Return (X, Y) of the center of cell containing provided text 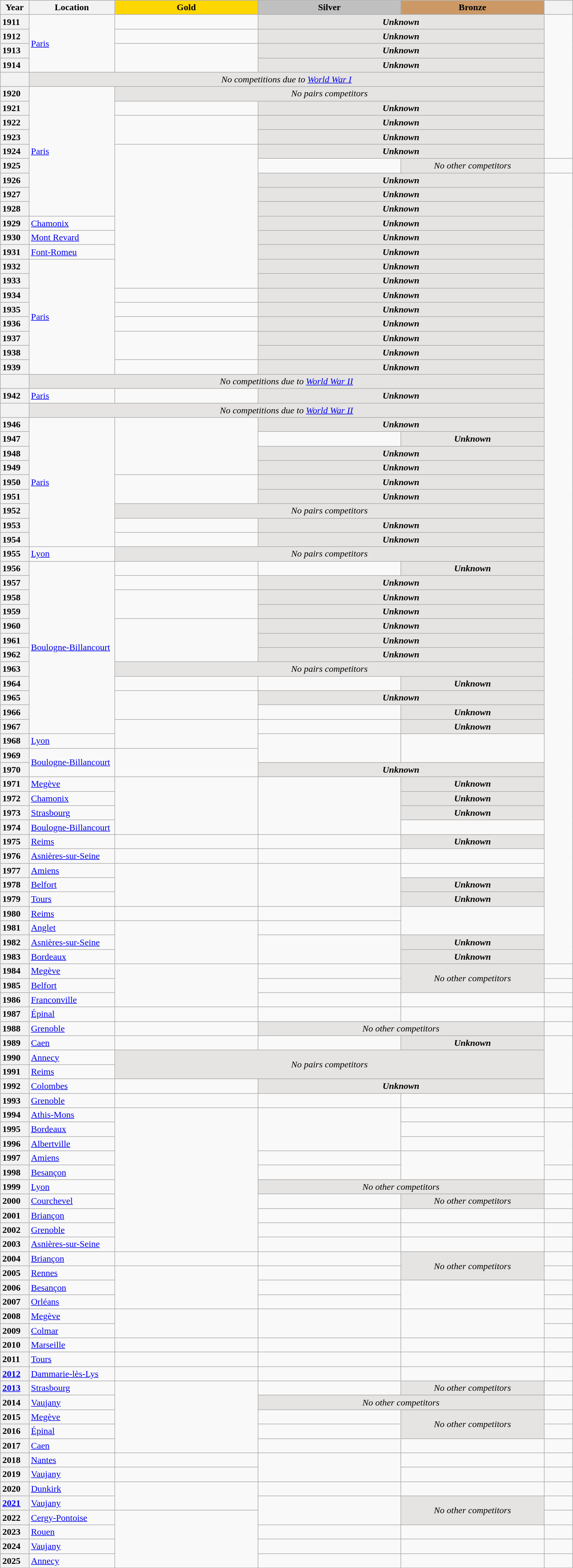
2009 (15, 1330)
2013 (15, 1388)
1953 (15, 525)
1992 (15, 1086)
1973 (15, 813)
1994 (15, 1115)
2004 (15, 1259)
1924 (15, 151)
1926 (15, 180)
1972 (15, 798)
2001 (15, 1215)
Dunkirk (72, 1489)
1963 (15, 669)
1954 (15, 540)
2003 (15, 1244)
1993 (15, 1101)
2012 (15, 1374)
Franconville (72, 1000)
1975 (15, 841)
2025 (15, 1561)
1990 (15, 1057)
1960 (15, 626)
2008 (15, 1316)
No competitions due to World War I (286, 79)
1989 (15, 1043)
1948 (15, 453)
1988 (15, 1028)
2006 (15, 1287)
2018 (15, 1460)
2000 (15, 1201)
1982 (15, 942)
1950 (15, 482)
1978 (15, 885)
Nantes (72, 1460)
1991 (15, 1072)
2002 (15, 1230)
1912 (15, 36)
1998 (15, 1172)
1938 (15, 353)
1968 (15, 741)
2014 (15, 1403)
1965 (15, 698)
1957 (15, 583)
2021 (15, 1503)
2011 (15, 1359)
1936 (15, 324)
1937 (15, 338)
2015 (15, 1417)
1976 (15, 856)
2010 (15, 1345)
1929 (15, 223)
1987 (15, 1014)
Marseille (72, 1345)
1942 (15, 396)
1980 (15, 914)
1934 (15, 295)
1935 (15, 309)
1931 (15, 252)
Colmar (72, 1330)
Albertville (72, 1144)
1967 (15, 727)
1997 (15, 1158)
1952 (15, 511)
1932 (15, 266)
1920 (15, 94)
1928 (15, 209)
Orléans (72, 1302)
1977 (15, 870)
Dammarie-lès-Lys (72, 1374)
1930 (15, 238)
1970 (15, 770)
2016 (15, 1431)
1946 (15, 425)
1971 (15, 784)
2017 (15, 1446)
Location (72, 8)
Bronze (472, 8)
2007 (15, 1302)
1999 (15, 1187)
1981 (15, 928)
Rennes (72, 1273)
2022 (15, 1517)
1933 (15, 281)
1961 (15, 640)
1969 (15, 755)
Athis-Mons (72, 1115)
Gold (187, 8)
1985 (15, 985)
1974 (15, 827)
Silver (329, 8)
2023 (15, 1532)
2020 (15, 1489)
1913 (15, 51)
Mont Revard (72, 238)
Year (15, 8)
1966 (15, 712)
1955 (15, 554)
Rouen (72, 1532)
1925 (15, 165)
1956 (15, 568)
1921 (15, 108)
1927 (15, 195)
1986 (15, 1000)
Font-Romeu (72, 252)
1911 (15, 22)
1958 (15, 597)
Cergy-Pontoise (72, 1517)
1947 (15, 439)
2005 (15, 1273)
Colombes (72, 1086)
1979 (15, 899)
1914 (15, 65)
1939 (15, 367)
1984 (15, 971)
1995 (15, 1129)
1949 (15, 468)
1922 (15, 122)
2024 (15, 1546)
1996 (15, 1144)
1964 (15, 683)
Courchevel (72, 1201)
1923 (15, 137)
1959 (15, 611)
2019 (15, 1474)
1951 (15, 496)
Anglet (72, 928)
1962 (15, 655)
1983 (15, 957)
